Provide the [x, y] coordinate of the cell's center where the given text is located.  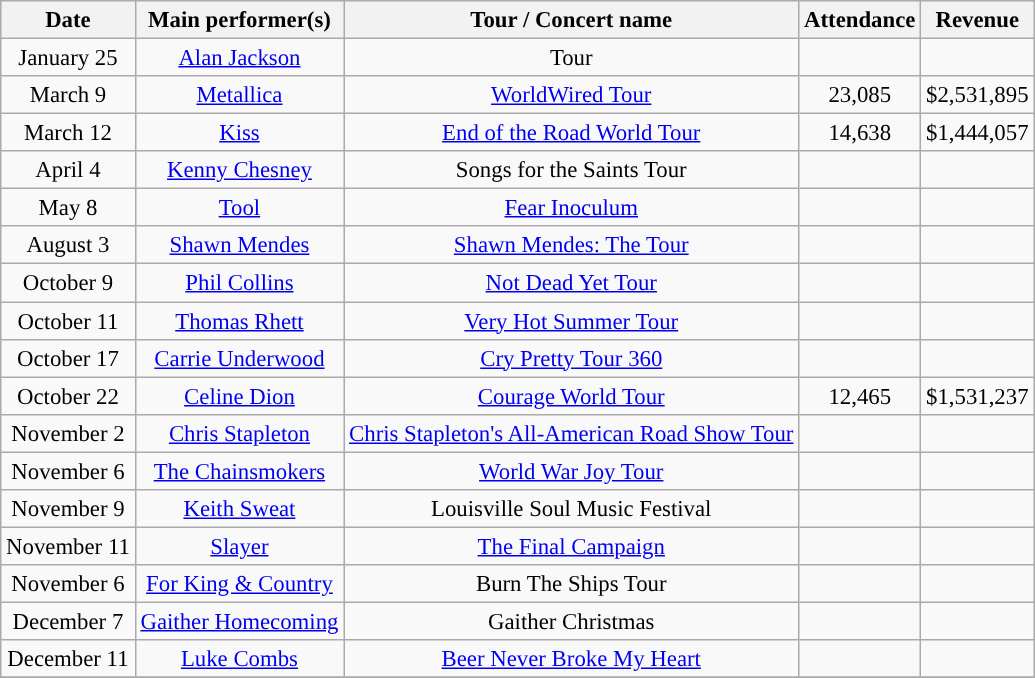
May 8 [68, 208]
Metallica [240, 95]
The Chainsmokers [240, 471]
Celine Dion [240, 396]
Alan Jackson [240, 58]
Kenny Chesney [240, 170]
Phil Collins [240, 283]
Attendance [860, 20]
Beer Never Broke My Heart [572, 659]
Shawn Mendes [240, 245]
Shawn Mendes: The Tour [572, 245]
October 11 [68, 321]
Gaither Christmas [572, 621]
$1,531,237 [978, 396]
Revenue [978, 20]
Tour / Concert name [572, 20]
January 25 [68, 58]
12,465 [860, 396]
Tour [572, 58]
October 9 [68, 283]
14,638 [860, 133]
March 9 [68, 95]
Luke Combs [240, 659]
Not Dead Yet Tour [572, 283]
March 12 [68, 133]
August 3 [68, 245]
April 4 [68, 170]
November 11 [68, 546]
Chris Stapleton's All-American Road Show Tour [572, 433]
$1,444,057 [978, 133]
Kiss [240, 133]
December 7 [68, 621]
Burn The Ships Tour [572, 584]
October 17 [68, 358]
Chris Stapleton [240, 433]
November 9 [68, 509]
Very Hot Summer Tour [572, 321]
Carrie Underwood [240, 358]
23,085 [860, 95]
For King & Country [240, 584]
Fear Inoculum [572, 208]
Keith Sweat [240, 509]
Thomas Rhett [240, 321]
Gaither Homecoming [240, 621]
Cry Pretty Tour 360 [572, 358]
Tool [240, 208]
End of the Road World Tour [572, 133]
WorldWired Tour [572, 95]
Main performer(s) [240, 20]
December 11 [68, 659]
The Final Campaign [572, 546]
Courage World Tour [572, 396]
Songs for the Saints Tour [572, 170]
Date [68, 20]
Louisville Soul Music Festival [572, 509]
World War Joy Tour [572, 471]
November 2 [68, 433]
October 22 [68, 396]
Slayer [240, 546]
$2,531,895 [978, 95]
